Find where the given text appears and provide that cell's center as (x, y) coordinate. 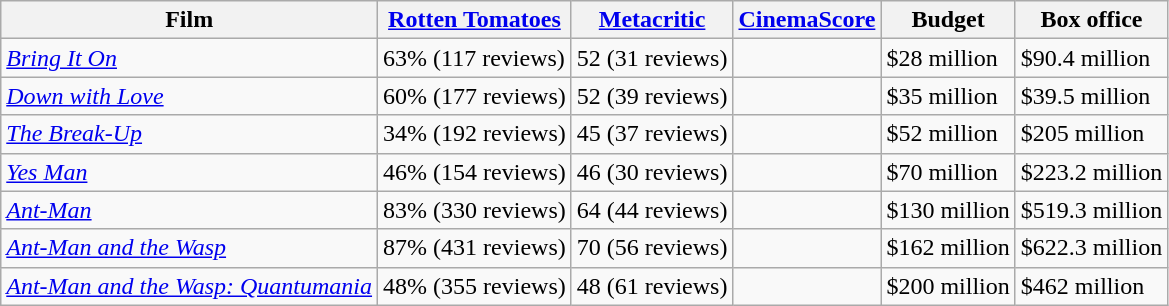
$462 million (1091, 286)
63% (117 reviews) (475, 58)
$70 million (948, 172)
$200 million (948, 286)
52 (31 reviews) (652, 58)
34% (192 reviews) (475, 134)
45 (37 reviews) (652, 134)
$223.2 million (1091, 172)
52 (39 reviews) (652, 96)
64 (44 reviews) (652, 210)
$622.3 million (1091, 248)
Down with Love (190, 96)
46 (30 reviews) (652, 172)
60% (177 reviews) (475, 96)
46% (154 reviews) (475, 172)
$28 million (948, 58)
Bring It On (190, 58)
$52 million (948, 134)
$35 million (948, 96)
83% (330 reviews) (475, 210)
Budget (948, 20)
$519.3 million (1091, 210)
$205 million (1091, 134)
70 (56 reviews) (652, 248)
$90.4 million (1091, 58)
Metacritic (652, 20)
Ant-Man (190, 210)
Yes Man (190, 172)
CinemaScore (807, 20)
48 (61 reviews) (652, 286)
Ant-Man and the Wasp: Quantumania (190, 286)
Rotten Tomatoes (475, 20)
87% (431 reviews) (475, 248)
$162 million (948, 248)
$39.5 million (1091, 96)
Film (190, 20)
The Break-Up (190, 134)
Box office (1091, 20)
Ant-Man and the Wasp (190, 248)
48% (355 reviews) (475, 286)
$130 million (948, 210)
